Pinpoint the cell where the given text exists, returning its [X, Y] midpoint coordinate. 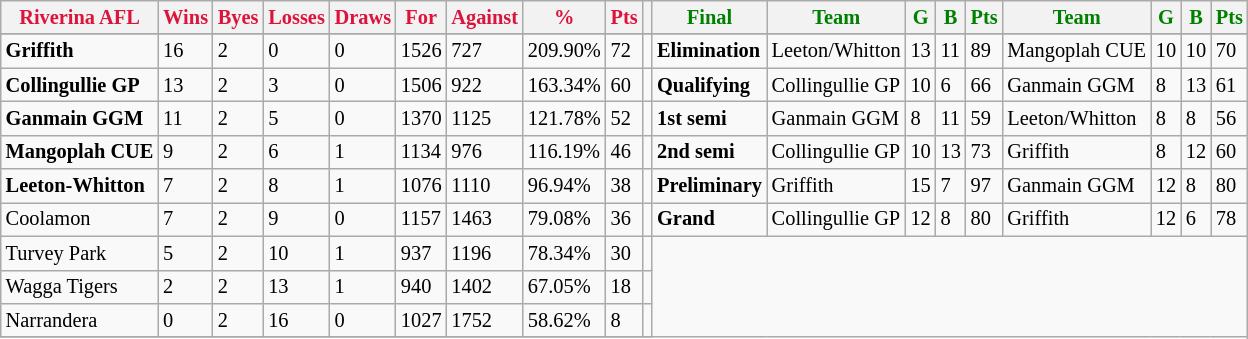
78 [1230, 219]
Turvey Park [80, 253]
3 [296, 85]
Qualifying [710, 85]
Preliminary [710, 186]
1752 [484, 320]
Draws [363, 17]
% [564, 17]
Against [484, 17]
97 [984, 186]
Byes [238, 17]
1st semi [710, 118]
61 [1230, 85]
121.78% [564, 118]
1076 [421, 186]
72 [624, 51]
1196 [484, 253]
1402 [484, 287]
96.94% [564, 186]
89 [984, 51]
1506 [421, 85]
Riverina AFL [80, 17]
70 [1230, 51]
30 [624, 253]
59 [984, 118]
52 [624, 118]
38 [624, 186]
56 [1230, 118]
116.19% [564, 152]
1526 [421, 51]
Leeton-Whitton [80, 186]
Final [710, 17]
18 [624, 287]
79.08% [564, 219]
1463 [484, 219]
937 [421, 253]
1027 [421, 320]
1125 [484, 118]
2nd semi [710, 152]
Wagga Tigers [80, 287]
Grand [710, 219]
1134 [421, 152]
Elimination [710, 51]
Wins [186, 17]
940 [421, 287]
163.34% [564, 85]
58.62% [564, 320]
67.05% [564, 287]
727 [484, 51]
46 [624, 152]
78.34% [564, 253]
Narrandera [80, 320]
Losses [296, 17]
For [421, 17]
1157 [421, 219]
1110 [484, 186]
209.90% [564, 51]
73 [984, 152]
15 [921, 186]
Coolamon [80, 219]
66 [984, 85]
976 [484, 152]
36 [624, 219]
1370 [421, 118]
922 [484, 85]
